Output the [X, Y] coordinate of the center of the cell containing the given text.  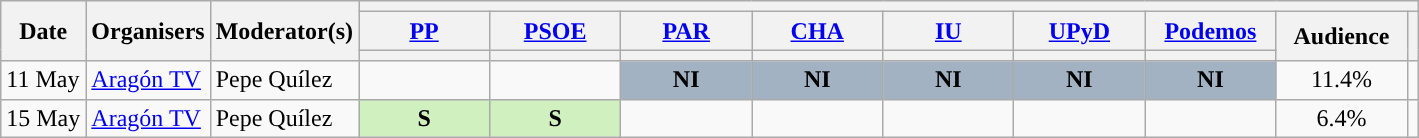
15 May [44, 118]
11.4% [1342, 80]
UPyD [1080, 31]
PAR [686, 31]
Podemos [1210, 31]
6.4% [1342, 118]
Date [44, 31]
CHA [818, 31]
PSOE [556, 31]
IU [948, 31]
Audience [1342, 36]
Moderator(s) [284, 31]
PP [424, 31]
11 May [44, 80]
Organisers [148, 31]
